Return [x, y] of the center of cell containing provided text 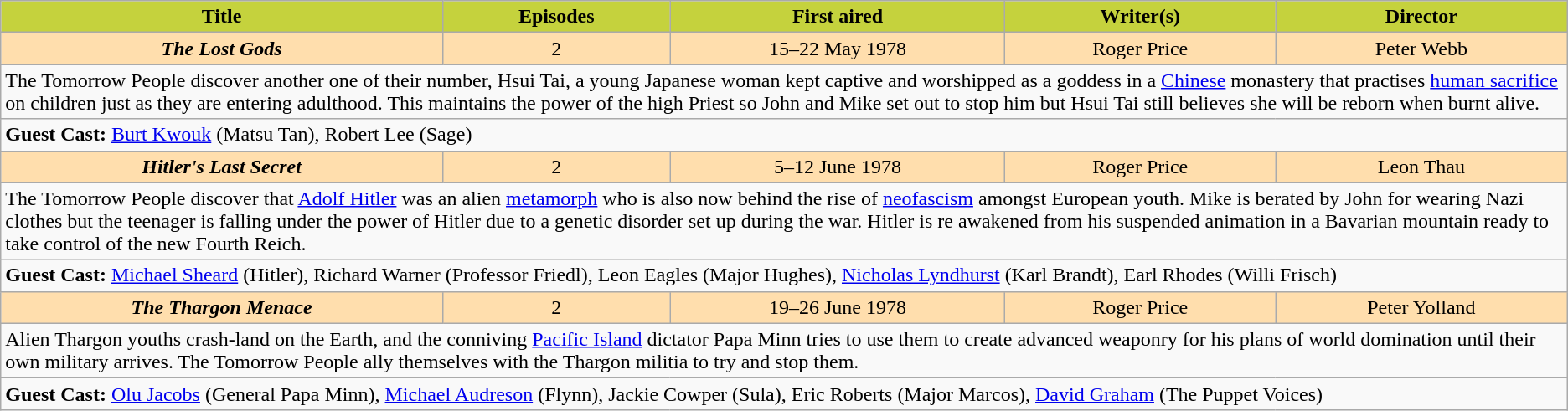
The Thargon Menace [222, 307]
19–26 June 1978 [838, 307]
Hitler's Last Secret [222, 167]
Writer(s) [1141, 17]
Peter Webb [1422, 49]
The Lost Gods [222, 49]
Peter Yolland [1422, 307]
Episodes [556, 17]
Leon Thau [1422, 167]
15–22 May 1978 [838, 49]
Guest Cast: Burt Kwouk (Matsu Tan), Robert Lee (Sage) [784, 135]
5–12 June 1978 [838, 167]
Title [222, 17]
Director [1422, 17]
First aired [838, 17]
